Output the [x, y] coordinate of the center of the cell containing the given text.  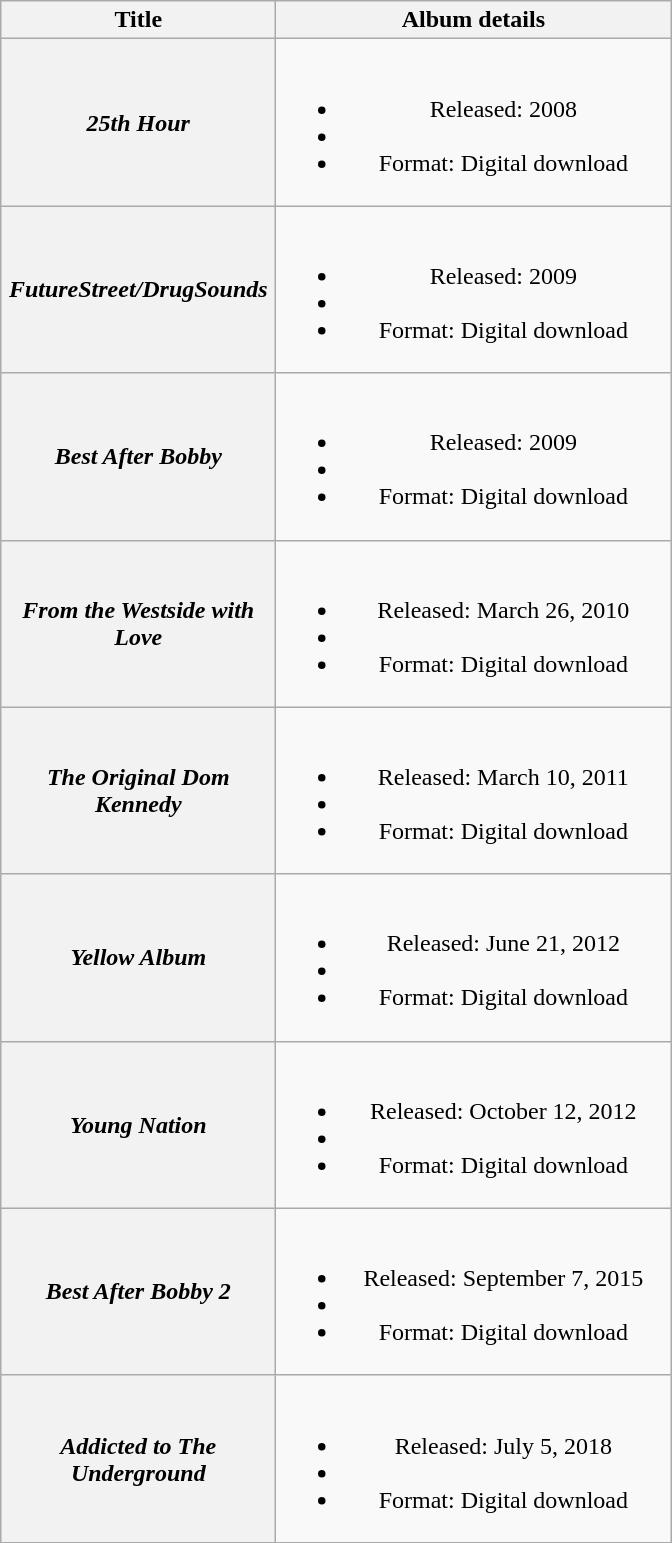
Released: September 7, 2015Format: Digital download [474, 1292]
Released: March 26, 2010Format: Digital download [474, 624]
Yellow Album [138, 958]
Addicted to The Underground [138, 1458]
Album details [474, 20]
Released: June 21, 2012Format: Digital download [474, 958]
Released: October 12, 2012Format: Digital download [474, 1124]
FutureStreet/DrugSounds [138, 290]
Released: March 10, 2011Format: Digital download [474, 790]
Released: July 5, 2018Format: Digital download [474, 1458]
Released: 2008Format: Digital download [474, 122]
Best After Bobby [138, 456]
Best After Bobby 2 [138, 1292]
Title [138, 20]
The Original Dom Kennedy [138, 790]
25th Hour [138, 122]
From the Westside with Love [138, 624]
Young Nation [138, 1124]
